Locate the cell with the specified text and output its [X, Y] center coordinate. 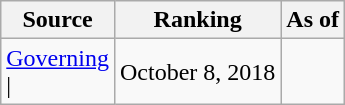
Governing| [58, 72]
As of [313, 20]
October 8, 2018 [197, 72]
Source [58, 20]
Ranking [197, 20]
